Capture the cell that displays the provided text and extract its [X, Y] central coordinate. 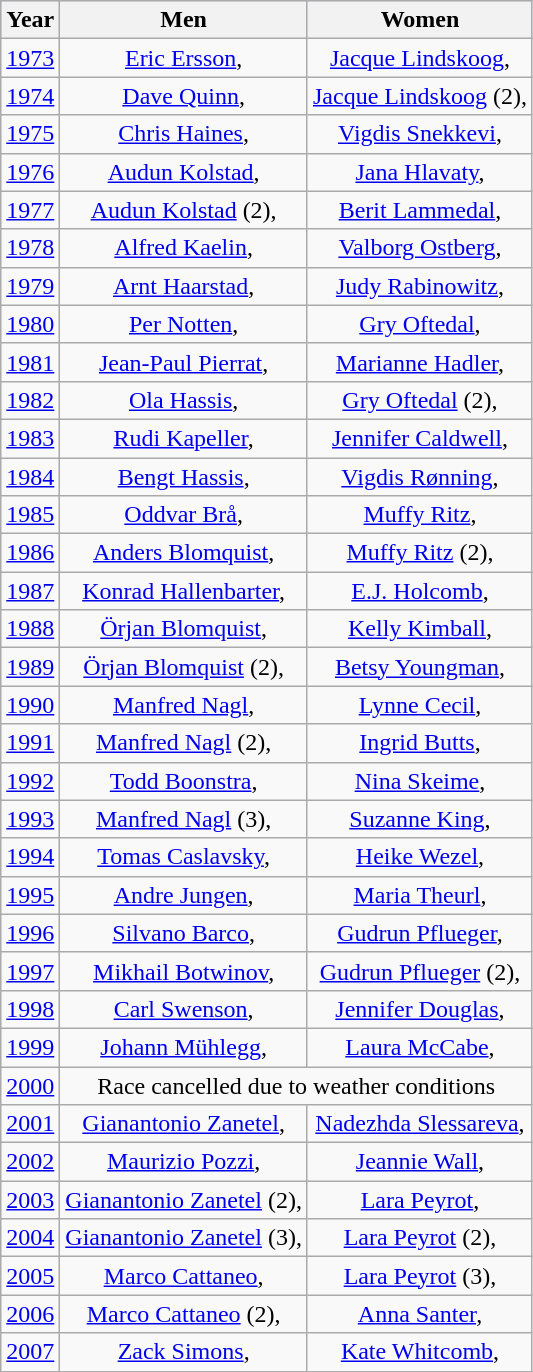
Men [184, 20]
Ola Hassis, [184, 400]
Arnt Haarstad, [184, 286]
Bengt Hassis, [184, 477]
1985 [30, 515]
1991 [30, 743]
Marianne Hadler, [420, 362]
Manfred Nagl (2), [184, 743]
Örjan Blomquist, [184, 629]
1977 [30, 210]
Rudi Kapeller, [184, 438]
1979 [30, 286]
1997 [30, 971]
1973 [30, 58]
Maurizio Pozzi, [184, 1162]
Todd Boonstra, [184, 781]
2000 [30, 1085]
Lara Peyrot (3), [420, 1276]
Gianantonio Zanetel (3), [184, 1238]
Marco Cattaneo, [184, 1276]
Jennifer Caldwell, [420, 438]
1995 [30, 895]
Laura McCabe, [420, 1047]
Per Notten, [184, 324]
2004 [30, 1238]
Jean-Paul Pierrat, [184, 362]
Johann Mühlegg, [184, 1047]
1975 [30, 134]
Zack Simons, [184, 1352]
Betsy Youngman, [420, 667]
Mikhail Botwinov, [184, 971]
Year [30, 20]
Gianantonio Zanetel (2), [184, 1200]
Vigdis Rønning, [420, 477]
Jeannie Wall, [420, 1162]
1983 [30, 438]
Gianantonio Zanetel, [184, 1124]
Gudrun Pflueger, [420, 933]
1998 [30, 1009]
1987 [30, 591]
Kelly Kimball, [420, 629]
Muffy Ritz (2), [420, 553]
1996 [30, 933]
Lara Peyrot, [420, 1200]
Carl Swenson, [184, 1009]
Race cancelled due to weather conditions [296, 1085]
Örjan Blomquist (2), [184, 667]
Anna Santer, [420, 1314]
Maria Theurl, [420, 895]
1974 [30, 96]
Manfred Nagl, [184, 705]
Eric Ersson, [184, 58]
2001 [30, 1124]
Valborg Ostberg, [420, 248]
1982 [30, 400]
Konrad Hallenbarter, [184, 591]
2006 [30, 1314]
Jacque Lindskoog (2), [420, 96]
Gry Oftedal (2), [420, 400]
Women [420, 20]
Audun Kolstad (2), [184, 210]
Alfred Kaelin, [184, 248]
2007 [30, 1352]
Oddvar Brå, [184, 515]
2005 [30, 1276]
1981 [30, 362]
Judy Rabinowitz, [420, 286]
Suzanne King, [420, 819]
E.J. Holcomb, [420, 591]
1976 [30, 172]
Berit Lammedal, [420, 210]
Dave Quinn, [184, 96]
2003 [30, 1200]
Lynne Cecil, [420, 705]
Andre Jungen, [184, 895]
1980 [30, 324]
1984 [30, 477]
Jacque Lindskoog, [420, 58]
Manfred Nagl (3), [184, 819]
1978 [30, 248]
Marco Cattaneo (2), [184, 1314]
1988 [30, 629]
1989 [30, 667]
Anders Blomquist, [184, 553]
Gudrun Pflueger (2), [420, 971]
Kate Whitcomb, [420, 1352]
1993 [30, 819]
2002 [30, 1162]
Tomas Caslavsky, [184, 857]
1994 [30, 857]
Muffy Ritz, [420, 515]
1990 [30, 705]
Nina Skeime, [420, 781]
1992 [30, 781]
Ingrid Butts, [420, 743]
Heike Wezel, [420, 857]
Chris Haines, [184, 134]
1999 [30, 1047]
Vigdis Snekkevi, [420, 134]
Jana Hlavaty, [420, 172]
Nadezhda Slessareva, [420, 1124]
Jennifer Douglas, [420, 1009]
1986 [30, 553]
Lara Peyrot (2), [420, 1238]
Gry Oftedal, [420, 324]
Silvano Barco, [184, 933]
Audun Kolstad, [184, 172]
